Search for the cell housing the specified text and yield its (x, y) center coordinate. 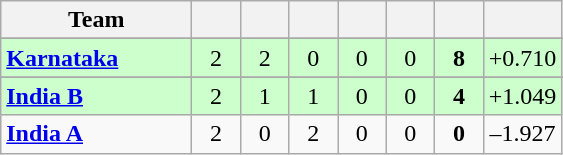
+1.049 (522, 96)
Karnataka (96, 58)
India A (96, 134)
–1.927 (522, 134)
+0.710 (522, 58)
India B (96, 96)
4 (460, 96)
8 (460, 58)
Team (96, 20)
